Find where the given text appears and provide that cell's center as [x, y] coordinate. 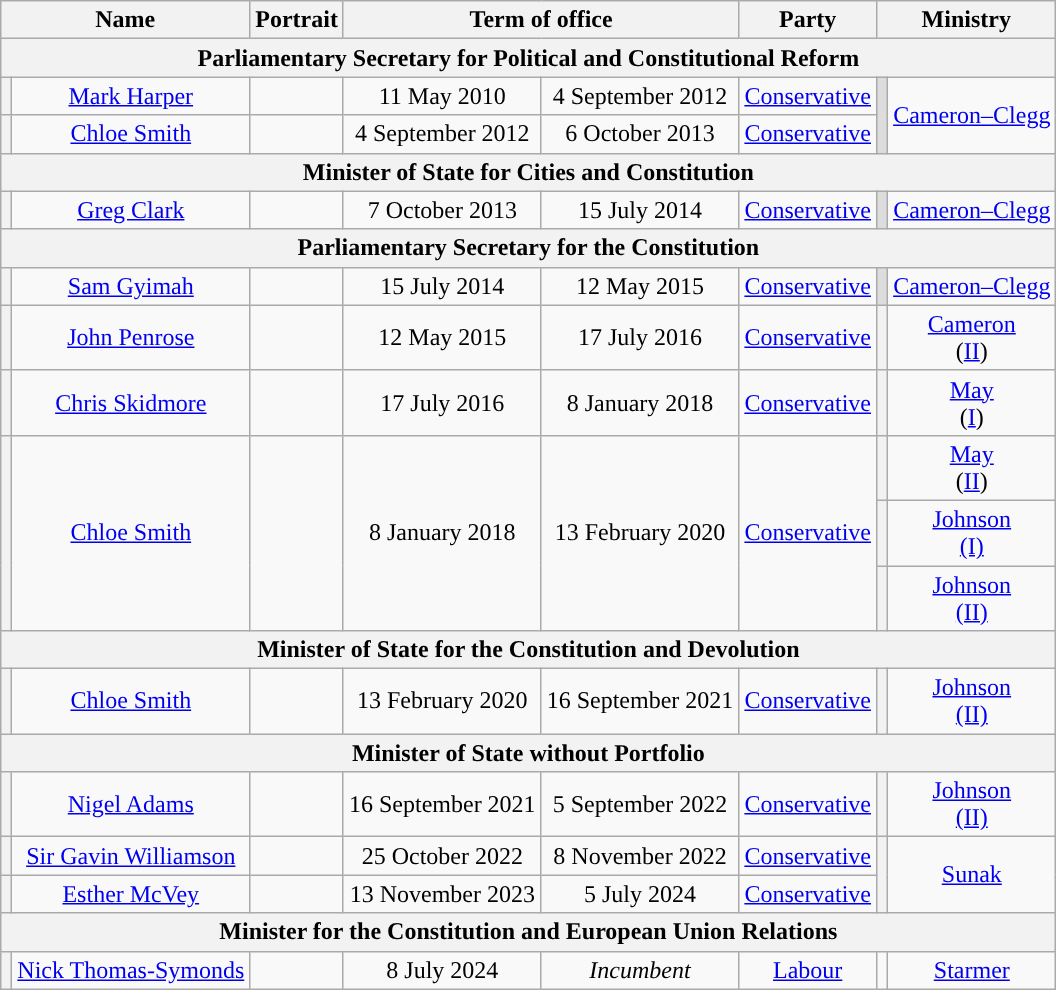
Mark Harper [131, 96]
Johnson(I) [972, 532]
Sunak [972, 875]
11 May 2010 [442, 96]
May(II) [972, 468]
Esther McVey [131, 894]
Starmer [972, 970]
Ministry [966, 20]
John Penrose [131, 338]
Minister of State for Cities and Constitution [528, 172]
Nick Thomas-Symonds [131, 970]
Sam Gyimah [131, 286]
Incumbent [640, 970]
Greg Clark [131, 210]
Parliamentary Secretary for the Constitution [528, 248]
8 July 2024 [442, 970]
6 October 2013 [640, 134]
Chris Skidmore [131, 402]
Party [808, 20]
Labour [808, 970]
Cameron(II) [972, 338]
Minister of State for the Constitution and Devolution [528, 650]
Minister for the Constitution and European Union Relations [528, 932]
Minister of State without Portfolio [528, 753]
5 July 2024 [640, 894]
Name [126, 20]
8 November 2022 [640, 856]
May(I) [972, 402]
7 October 2013 [442, 210]
25 October 2022 [442, 856]
Nigel Adams [131, 804]
Parliamentary Secretary for Political and Constitutional Reform [528, 58]
Portrait [297, 20]
5 September 2022 [640, 804]
Sir Gavin Williamson [131, 856]
13 November 2023 [442, 894]
Term of office [540, 20]
